Provide the (X, Y) coordinate of the cell's center where the given text is located.  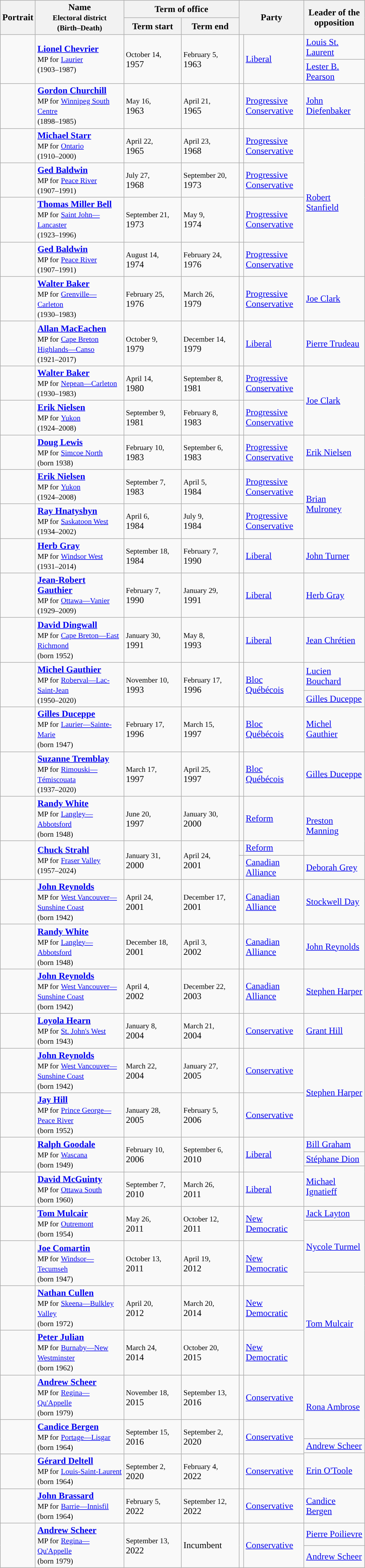
Candice Bergen (334, 1506)
April 25,1997 (210, 774)
February 25,1976 (153, 299)
September 13,2022 (153, 1545)
April 6,1984 (153, 521)
Tom MulcairMP for Outremont(born 1954) (79, 1224)
Tom Mulcair (334, 1324)
Nycole Turmel (334, 1247)
Loyola HearnMP for St. John's West(born 1943) (79, 1031)
Nathan CullenMP for Skeena—Bulkley Valley(born 1972) (79, 1308)
May 26,2011 (153, 1224)
December 22,2003 (210, 991)
September 12,2022 (210, 1506)
Term of office (181, 9)
Herb GrayMP for Windsor West(1931–2014) (79, 556)
September 8,1981 (210, 383)
Herb Gray (334, 596)
Term start (153, 26)
Pierre Poilievre (334, 1534)
Walter BakerMP for Nepean—Carleton(1930–1983) (79, 383)
March 20,2014 (210, 1308)
Allan MacEachenMP for Cape Breton Highlands—Canso(1921–2017) (79, 344)
September 7,2010 (153, 1189)
October 12,2011 (210, 1224)
Thomas Miller BellMP for Saint John—Lancaster(1923–1996) (79, 220)
June 20,1997 (153, 818)
Doug LewisMP for Simcoe North(born 1938) (79, 452)
December 17,2001 (210, 902)
January 8,2004 (153, 1031)
September 7,1983 (153, 487)
Brian Mulroney (334, 504)
Gordon ChurchillMP for Winnipeg South Centre(1898–1985) (79, 106)
Stéphane Dion (334, 1159)
March 21,2004 (210, 1031)
August 14,1974 (153, 259)
David McGuintyMP for Ottawa South(born 1960) (79, 1189)
Portrait (18, 18)
February 24,1976 (210, 259)
January 31,2000 (153, 860)
January 27,2005 (210, 1070)
March 26,1979 (210, 299)
March 17,1997 (153, 774)
April 4,2002 (153, 991)
Suzanne TremblayMP for Rimouski—Témiscouata(1937–2020) (79, 774)
March 26,2011 (210, 1189)
July 9,1984 (210, 521)
September 21,1973 (153, 220)
Deborah Grey (334, 867)
Term end (210, 26)
Gilles DuceppeMP for Laurier—Sainte-Marie(born 1947) (79, 729)
September 18,1984 (153, 556)
Jean-Robert GauthierMP for Ottawa—Vanier(1929–2009) (79, 596)
July 27,1968 (153, 180)
October 20,2015 (210, 1352)
Rona Ambrose (334, 1407)
Gérard DeltellMP for Louis-Saint-Laurent(born 1964) (79, 1471)
November 18,2015 (153, 1397)
March 15,1997 (210, 729)
January 30,2000 (210, 818)
Robert Stanfield (334, 203)
November 10,1993 (153, 685)
October 14,1957 (153, 59)
February 5,2022 (153, 1506)
September 9,1981 (153, 417)
February 8,1983 (210, 417)
Chuck StrahlMP for Fraser Valley(1957–2024) (79, 860)
September 6,2010 (210, 1155)
Candice BergenMP for Portage—Lisgar(born 1964) (79, 1437)
Preston Manning (334, 826)
Ray HnatyshynMP for Saskatoon West(1934–2002) (79, 521)
Erik Nielsen (334, 452)
September 6,1983 (210, 452)
Michael Ignatieff (334, 1186)
Michael StarrMP for Ontario(1910–2000) (79, 146)
December 18,2001 (153, 947)
Jack Layton (334, 1214)
Erin O'Toole (334, 1471)
Jay HillMP for Prince George—Peace River(born 1952) (79, 1115)
January 29,1991 (210, 596)
October 9,1979 (153, 344)
October 13,2011 (153, 1263)
May 16,1963 (153, 106)
April 22,1965 (153, 146)
Jean Chrétien (334, 640)
September 13,2016 (210, 1397)
Joe ComartinMP for Windsor—Tecumseh(born 1947) (79, 1263)
Louis St. Laurent (334, 47)
John Reynolds (334, 947)
February 5,2006 (210, 1115)
Lucien Bouchard (334, 677)
April 21,1965 (210, 106)
Ralph GoodaleMP for Wascana(born 1949) (79, 1155)
September 15,2016 (153, 1437)
September 20,1973 (210, 180)
Walter BakerMP for Grenville—Carleton(1930–1983) (79, 299)
May 8,1993 (210, 640)
January 28,2005 (153, 1115)
May 9,1974 (210, 220)
April 19,2012 (210, 1263)
February 4,2022 (210, 1471)
April 23,1968 (210, 146)
December 14,1979 (210, 344)
February 5,1963 (210, 59)
February 10,1983 (153, 452)
January 30,1991 (153, 640)
April 5,1984 (210, 487)
Michel GauthierMP for Roberval—Lac-Saint-Jean(1950–2020) (79, 685)
February 10,2006 (153, 1155)
NameElectoral district(Birth–Death) (79, 18)
Lester B. Pearson (334, 71)
April 14,1980 (153, 383)
Leader of the opposition (334, 18)
Stockwell Day (334, 902)
March 24,2014 (153, 1352)
John BrassardMP for Barrie—Innisfil(born 1964) (79, 1506)
David DingwallMP for Cape Breton—East Richmond(born 1952) (79, 640)
Incumbent (210, 1545)
Lionel ChevrierMP for Laurier(1903–1987) (79, 59)
John Diefenbaker (334, 106)
April 20,2012 (153, 1308)
John Turner (334, 556)
Peter JulianMP for Burnaby—New Westminster(born 1962) (79, 1352)
Pierre Trudeau (334, 344)
March 22,2004 (153, 1070)
Grant Hill (334, 1031)
Michel Gauthier (334, 729)
Bill Graham (334, 1145)
April 3,2002 (210, 947)
Party (272, 18)
